Output the [x, y] coordinate of the center of the cell containing the given text.  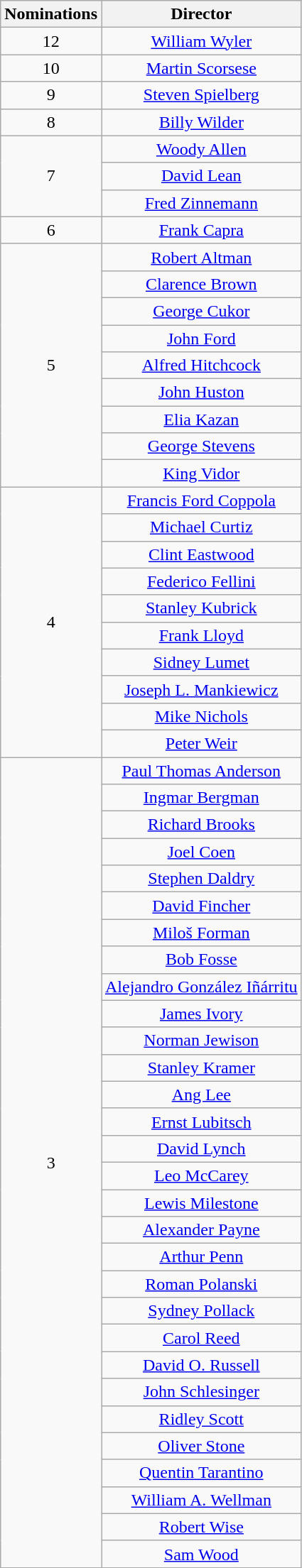
Francis Ford Coppola [201, 500]
5 [51, 365]
Arthur Penn [201, 1257]
Nominations [51, 14]
Mike Nichols [201, 716]
George Cukor [201, 311]
Alexander Payne [201, 1230]
Ang Lee [201, 1095]
John Schlesinger [201, 1392]
Billy Wilder [201, 122]
Martin Scorsese [201, 68]
Joel Coen [201, 852]
Stanley Kramer [201, 1068]
Woody Allen [201, 149]
David Fincher [201, 906]
Sam Wood [201, 1554]
John Huston [201, 393]
William Wyler [201, 41]
Ernst Lubitsch [201, 1122]
12 [51, 41]
Fred Zinnemann [201, 203]
David Lean [201, 176]
Federico Fellini [201, 581]
Sidney Lumet [201, 662]
Frank Lloyd [201, 635]
Sydney Pollack [201, 1311]
Quentin Tarantino [201, 1473]
Elia Kazan [201, 420]
8 [51, 122]
Norman Jewison [201, 1041]
William A. Wellman [201, 1500]
Stephen Daldry [201, 879]
John Ford [201, 339]
Robert Altman [201, 257]
Bob Fosse [201, 960]
4 [51, 622]
6 [51, 230]
Alejandro González Iñárritu [201, 987]
Peter Weir [201, 743]
9 [51, 95]
Miloš Forman [201, 933]
Clint Eastwood [201, 554]
James Ivory [201, 1014]
Roman Polanski [201, 1284]
Steven Spielberg [201, 95]
Paul Thomas Anderson [201, 770]
Ridley Scott [201, 1419]
Clarence Brown [201, 284]
Oliver Stone [201, 1446]
Leo McCarey [201, 1175]
David O. Russell [201, 1365]
David Lynch [201, 1148]
Alfred Hitchcock [201, 366]
Frank Capra [201, 230]
King Vidor [201, 473]
3 [51, 1162]
Director [201, 14]
Robert Wise [201, 1527]
10 [51, 68]
Richard Brooks [201, 825]
Ingmar Bergman [201, 798]
Michael Curtiz [201, 527]
Stanley Kubrick [201, 608]
Joseph L. Mankiewicz [201, 689]
Lewis Milestone [201, 1203]
Carol Reed [201, 1338]
7 [51, 176]
George Stevens [201, 446]
